Extract the [x, y] coordinate from the center of the cell holding the provided text.  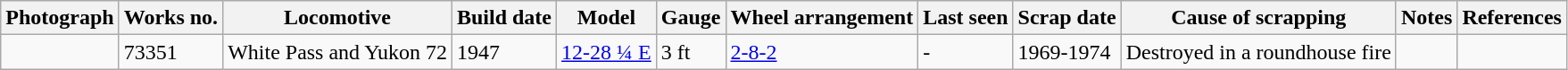
White Pass and Yukon 72 [337, 52]
Last seen [966, 18]
References [1512, 18]
Scrap date [1067, 18]
Locomotive [337, 18]
- [966, 52]
73351 [170, 52]
2-8-2 [822, 52]
Cause of scrapping [1258, 18]
Wheel arrangement [822, 18]
Works no. [170, 18]
Gauge [691, 18]
1947 [503, 52]
Photograph [60, 18]
Build date [503, 18]
12-28 ¼ E [607, 52]
Destroyed in a roundhouse fire [1258, 52]
Model [607, 18]
1969-1974 [1067, 52]
3 ft [691, 52]
Notes [1426, 18]
